Search for the cell housing the specified text and yield its [x, y] center coordinate. 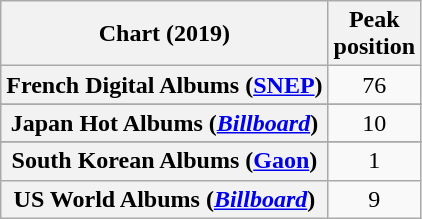
9 [374, 199]
1 [374, 161]
Japan Hot Albums (Billboard) [164, 123]
South Korean Albums (Gaon) [164, 161]
76 [374, 85]
Chart (2019) [164, 34]
Peakposition [374, 34]
US World Albums (Billboard) [164, 199]
10 [374, 123]
French Digital Albums (SNEP) [164, 85]
